Capture the cell that displays the provided text and extract its [x, y] central coordinate. 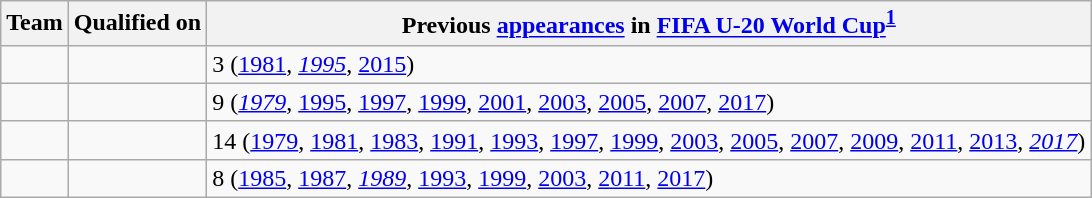
Previous appearances in FIFA U-20 World Cup1 [649, 24]
3 (1981, 1995, 2015) [649, 64]
8 (1985, 1987, 1989, 1993, 1999, 2003, 2011, 2017) [649, 178]
Team [35, 24]
9 (1979, 1995, 1997, 1999, 2001, 2003, 2005, 2007, 2017) [649, 102]
Qualified on [137, 24]
14 (1979, 1981, 1983, 1991, 1993, 1997, 1999, 2003, 2005, 2007, 2009, 2011, 2013, 2017) [649, 140]
